Determine the [X, Y] coordinate at the center of the cell enclosing the given text.  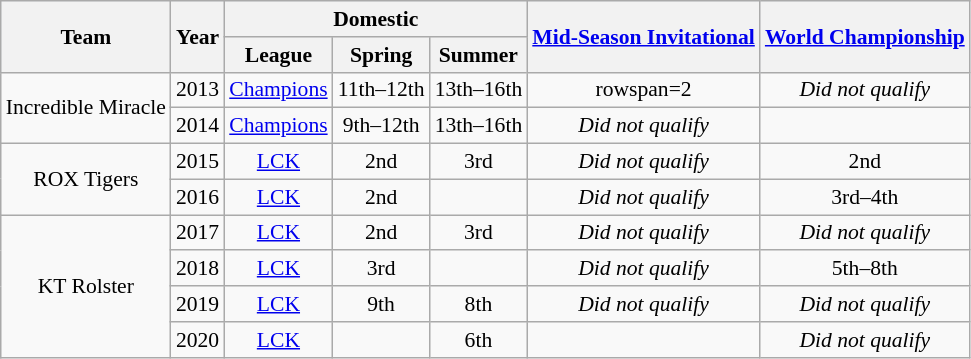
Incredible Miracle [86, 108]
2018 [198, 269]
3rd–4th [865, 197]
8th [479, 304]
KT Rolster [86, 286]
2014 [198, 126]
2020 [198, 340]
9th [382, 304]
Summer [479, 55]
ROX Tigers [86, 180]
6th [479, 340]
Team [86, 36]
Domestic [376, 19]
League [278, 55]
Mid-Season Invitational [644, 36]
Spring [382, 55]
World Championship [865, 36]
2015 [198, 162]
2013 [198, 90]
2017 [198, 233]
Year [198, 36]
5th–8th [865, 269]
2019 [198, 304]
2016 [198, 197]
9th–12th [382, 126]
rowspan=2 [644, 90]
11th–12th [382, 90]
